For the text-containing cell, return its midpoint in (x, y) coordinate format. 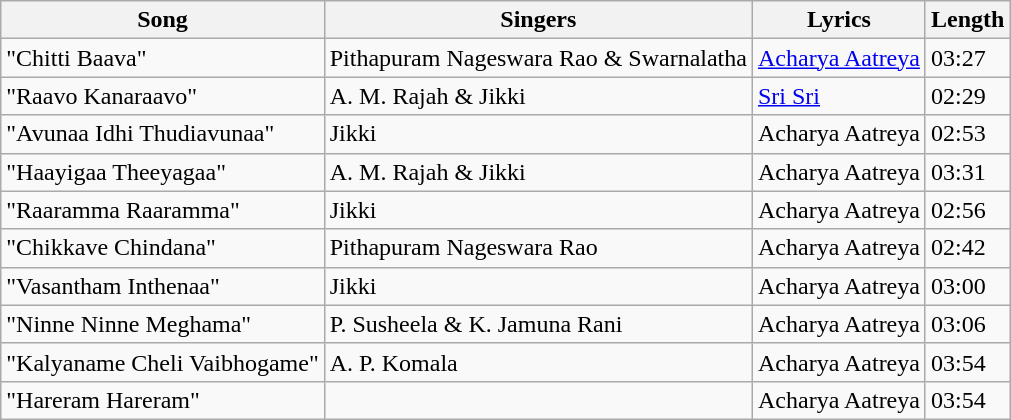
Singers (538, 20)
P. Susheela & K. Jamuna Rani (538, 324)
Song (162, 20)
02:42 (967, 248)
03:31 (967, 172)
"Avunaa Idhi Thudiavunaa" (162, 134)
"Chikkave Chindana" (162, 248)
"Ninne Ninne Meghama" (162, 324)
03:27 (967, 58)
"Kalyaname Cheli Vaibhogame" (162, 362)
"Haayigaa Theeyagaa" (162, 172)
02:53 (967, 134)
Sri Sri (838, 96)
"Raaramma Raaramma" (162, 210)
03:00 (967, 286)
Pithapuram Nageswara Rao & Swarnalatha (538, 58)
"Vasantham Inthenaa" (162, 286)
03:06 (967, 324)
02:56 (967, 210)
A. P. Komala (538, 362)
Length (967, 20)
"Chitti Baava" (162, 58)
Lyrics (838, 20)
Pithapuram Nageswara Rao (538, 248)
02:29 (967, 96)
"Hareram Hareram" (162, 400)
"Raavo Kanaraavo" (162, 96)
